Pinpoint the cell where the given text exists, returning its [X, Y] midpoint coordinate. 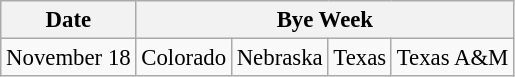
Nebraska [280, 58]
Colorado [184, 58]
Bye Week [325, 20]
Texas A&M [452, 58]
Texas [360, 58]
Date [68, 20]
November 18 [68, 58]
